Identify which cell holds the provided text, then report its (X, Y) central coordinate. 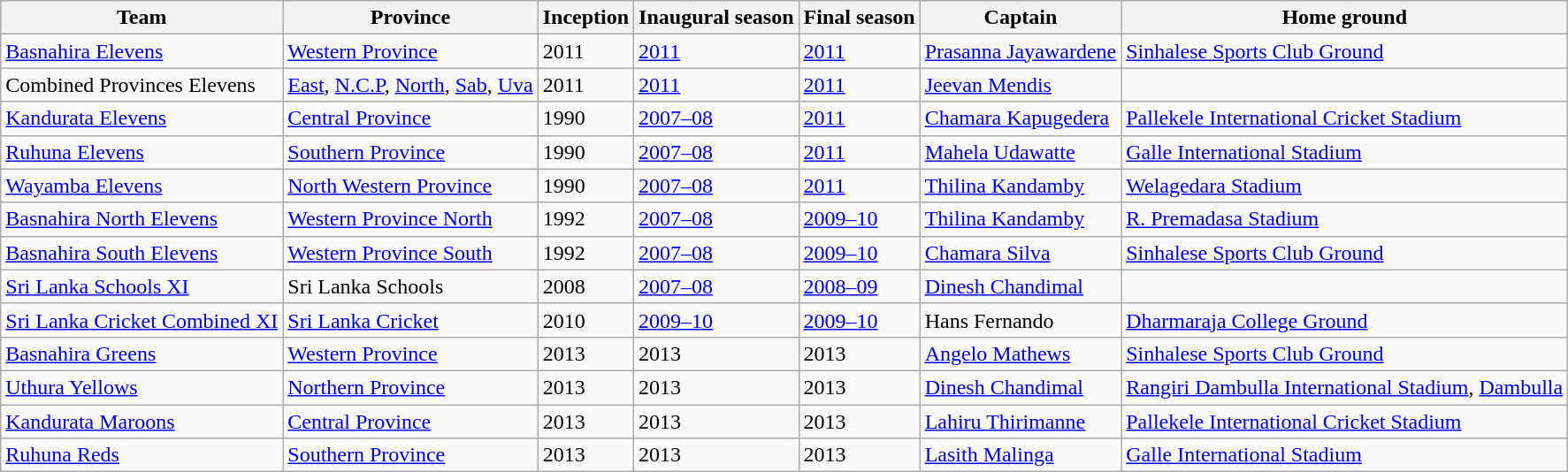
Welagedara Stadium (1344, 186)
Chamara Kapugedera (1021, 118)
Inception (585, 18)
Province (410, 18)
North Western Province (410, 186)
East, N.C.P, North, Sab, Uva (410, 85)
Home ground (1344, 18)
Jeevan Mendis (1021, 85)
Western Province South (410, 253)
Hans Fernando (1021, 320)
Basnahira Greens (142, 354)
Team (142, 18)
Captain (1021, 18)
Wayamba Elevens (142, 186)
Inaugural season (716, 18)
Sri Lanka Cricket (410, 320)
Prasanna Jayawardene (1021, 51)
Sri Lanka Schools (410, 286)
Basnahira South Elevens (142, 253)
Basnahira North Elevens (142, 219)
Dharmaraja College Ground (1344, 320)
Uthura Yellows (142, 387)
R. Premadasa Stadium (1344, 219)
Kandurata Elevens (142, 118)
Lasith Malinga (1021, 455)
Lahiru Thirimanne (1021, 422)
Chamara Silva (1021, 253)
Rangiri Dambulla International Stadium, Dambulla (1344, 387)
Sri Lanka Schools XI (142, 286)
Northern Province (410, 387)
Mahela Udawatte (1021, 152)
2008 (585, 286)
2010 (585, 320)
2008–09 (860, 286)
Combined Provinces Elevens (142, 85)
Ruhuna Elevens (142, 152)
Angelo Mathews (1021, 354)
Basnahira Elevens (142, 51)
Western Province North (410, 219)
Ruhuna Reds (142, 455)
Kandurata Maroons (142, 422)
Sri Lanka Cricket Combined XI (142, 320)
Final season (860, 18)
